Locate the cell with the specified text and output its (X, Y) center coordinate. 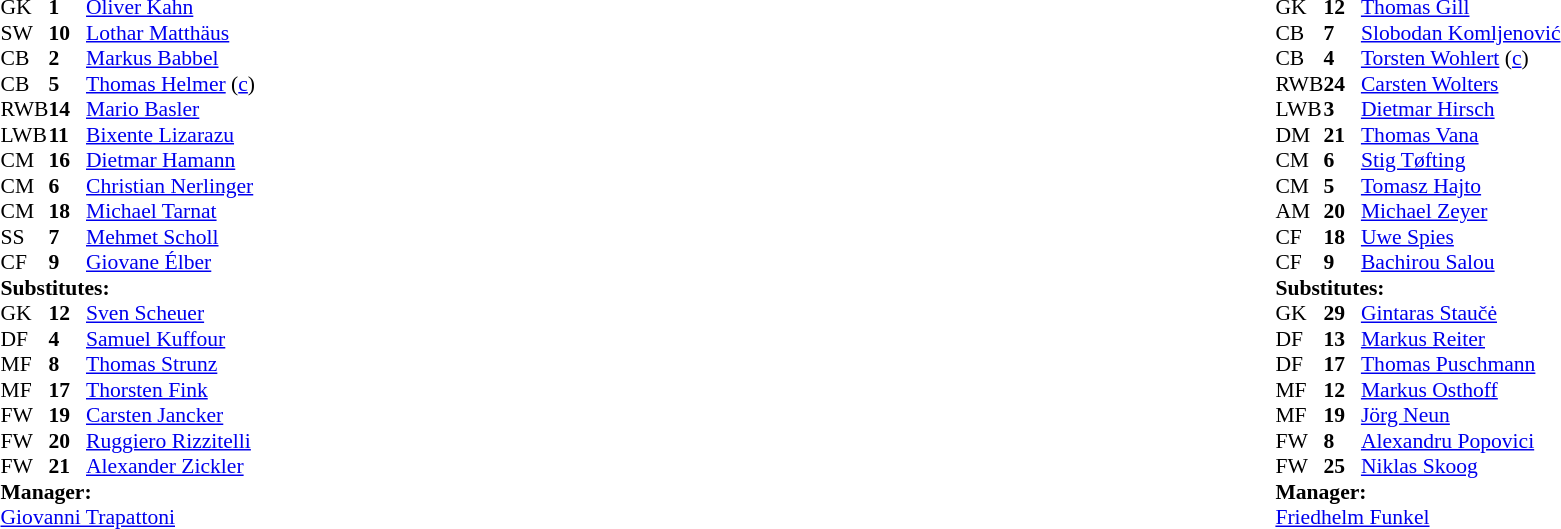
Uwe Spies (1461, 237)
Markus Reiter (1461, 339)
Dietmar Hirsch (1461, 109)
Thorsten Fink (170, 390)
Thomas Puschmann (1461, 365)
24 (1342, 84)
SS (24, 237)
Bixente Lizarazu (170, 135)
Thomas Vana (1461, 135)
Torsten Wohlert (c) (1461, 59)
SW (24, 33)
Slobodan Komljenović (1461, 33)
25 (1342, 467)
16 (67, 161)
29 (1342, 313)
Lothar Matthäus (170, 33)
3 (1342, 109)
Tomasz Hajto (1461, 186)
Michael Tarnat (170, 211)
Mario Basler (170, 109)
Thomas Strunz (170, 365)
Niklas Skoog (1461, 467)
10 (67, 33)
Carsten Jancker (170, 415)
Samuel Kuffour (170, 339)
Gintaras Staučė (1461, 313)
AM (1299, 211)
Christian Nerlinger (170, 186)
Michael Zeyer (1461, 211)
2 (67, 59)
13 (1342, 339)
Jörg Neun (1461, 415)
Sven Scheuer (170, 313)
Dietmar Hamann (170, 161)
Ruggiero Rizzitelli (170, 441)
Markus Osthoff (1461, 390)
Mehmet Scholl (170, 237)
Carsten Wolters (1461, 84)
14 (67, 109)
Alexander Zickler (170, 467)
Bachirou Salou (1461, 263)
Stig Tøfting (1461, 161)
Markus Babbel (170, 59)
Thomas Helmer (c) (170, 84)
DM (1299, 135)
Alexandru Popovici (1461, 441)
Giovane Élber (170, 263)
11 (67, 135)
